Capture the cell that displays the provided text and extract its [X, Y] central coordinate. 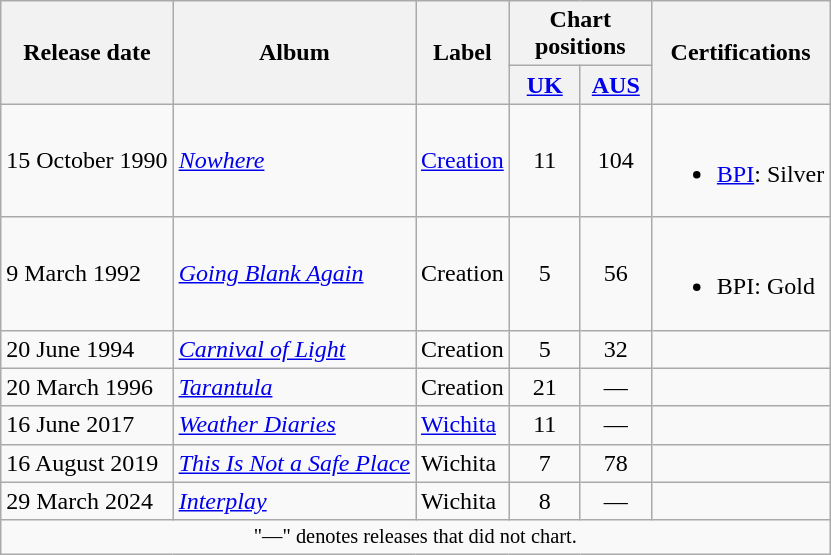
Weather Diaries [294, 425]
21 [544, 387]
"—" denotes releases that did not chart. [416, 537]
29 March 2024 [87, 501]
Carnival of Light [294, 349]
BPI: Silver [740, 160]
Label [463, 52]
20 June 1994 [87, 349]
20 March 1996 [87, 387]
8 [544, 501]
Interplay [294, 501]
UK [544, 85]
Tarantula [294, 387]
Album [294, 52]
AUS [616, 85]
104 [616, 160]
9 March 1992 [87, 274]
15 October 1990 [87, 160]
56 [616, 274]
16 June 2017 [87, 425]
32 [616, 349]
Certifications [740, 52]
16 August 2019 [87, 463]
7 [544, 463]
78 [616, 463]
Chart positions [580, 34]
This Is Not a Safe Place [294, 463]
Release date [87, 52]
Going Blank Again [294, 274]
Nowhere [294, 160]
BPI: Gold [740, 274]
